Find where the given text appears and provide that cell's center as (X, Y) coordinate. 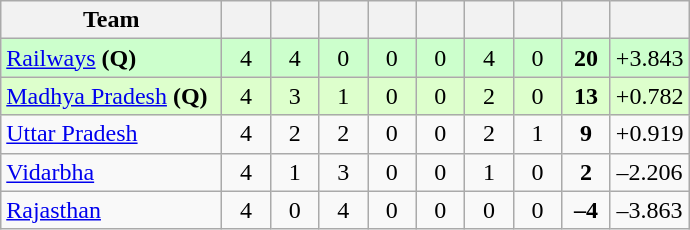
Madhya Pradesh (Q) (112, 96)
–3.863 (650, 210)
9 (586, 134)
–2.206 (650, 172)
13 (586, 96)
Vidarbha (112, 172)
Team (112, 20)
Railways (Q) (112, 58)
+3.843 (650, 58)
Rajasthan (112, 210)
Uttar Pradesh (112, 134)
+0.919 (650, 134)
20 (586, 58)
+0.782 (650, 96)
–4 (586, 210)
